Output the [x, y] coordinate of the center of the cell containing the given text.  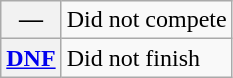
— [31, 20]
Did not compete [146, 20]
DNF [31, 58]
Did not finish [146, 58]
